Find where the given text appears and provide that cell's center as [X, Y] coordinate. 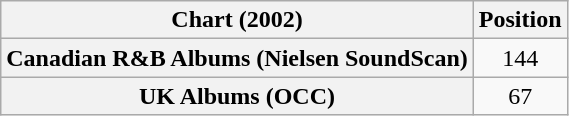
Position [520, 20]
Canadian R&B Albums (Nielsen SoundScan) [238, 58]
144 [520, 58]
UK Albums (OCC) [238, 96]
67 [520, 96]
Chart (2002) [238, 20]
